Identify which cell holds the provided text, then report its [X, Y] central coordinate. 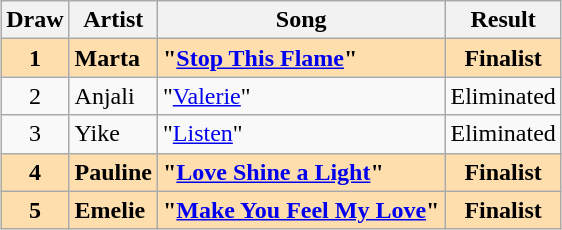
"Make You Feel My Love" [300, 210]
Emelie [113, 210]
Anjali [113, 96]
5 [35, 210]
"Stop This Flame" [300, 58]
"Listen" [300, 134]
Result [503, 20]
2 [35, 96]
4 [35, 172]
Artist [113, 20]
3 [35, 134]
1 [35, 58]
"Valerie" [300, 96]
Song [300, 20]
"Love Shine a Light" [300, 172]
Marta [113, 58]
Pauline [113, 172]
Draw [35, 20]
Yike [113, 134]
